Output the [x, y] coordinate of the center of the cell containing the given text.  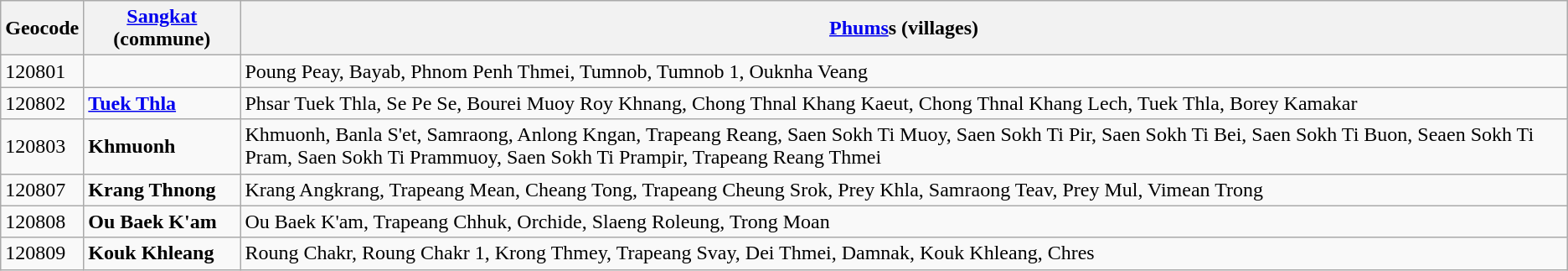
Krang Angkrang, Trapeang Mean, Cheang Tong, Trapeang Cheung Srok, Prey Khla, Samraong Teav, Prey Mul, Vimean Trong [904, 190]
Krang Thnong [162, 190]
120808 [42, 221]
120803 [42, 146]
120801 [42, 71]
Roung Chakr, Roung Chakr 1, Krong Thmey, Trapeang Svay, Dei Thmei, Damnak, Kouk Khleang, Chres [904, 253]
Khmuonh [162, 146]
Tuek Thla [162, 103]
Phumss (villages) [904, 29]
Poung Peay, Bayab, Phnom Penh Thmei, Tumnob, Tumnob 1, Ouknha Veang [904, 71]
Geocode [42, 29]
120807 [42, 190]
120802 [42, 103]
Ou Baek K'am [162, 221]
Phsar Tuek Thla, Se Pe Se, Bourei Muoy Roy Khnang, Chong Thnal Khang Kaeut, Chong Thnal Khang Lech, Tuek Thla, Borey Kamakar [904, 103]
120809 [42, 253]
Kouk Khleang [162, 253]
Sangkat (commune) [162, 29]
Ou Baek K'am, Trapeang Chhuk, Orchide, Slaeng Roleung, Trong Moan [904, 221]
